Return (x, y) of the center of cell containing provided text 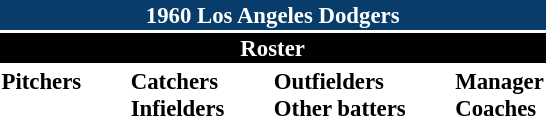
1960 Los Angeles Dodgers (272, 15)
Roster (272, 48)
